From the cell containing the given text, extract its center point as [x, y] coordinate. 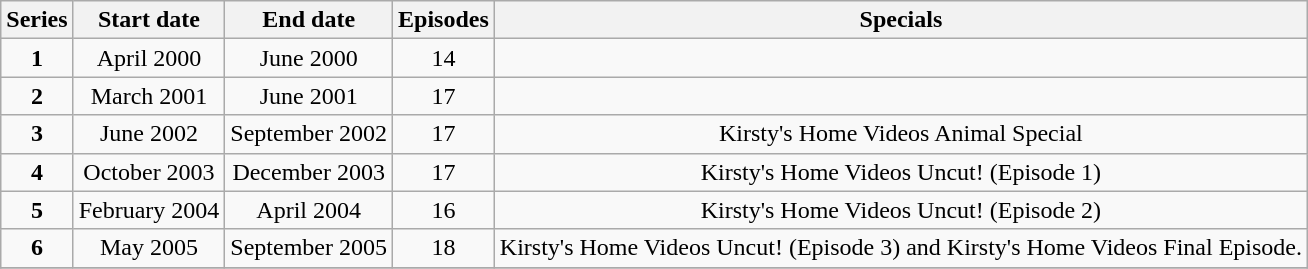
Kirsty's Home Videos Uncut! (Episode 3) and Kirsty's Home Videos Final Episode. [900, 248]
16 [444, 210]
June 2000 [309, 58]
Specials [900, 20]
April 2004 [309, 210]
14 [444, 58]
End date [309, 20]
December 2003 [309, 172]
October 2003 [149, 172]
1 [37, 58]
April 2000 [149, 58]
Start date [149, 20]
February 2004 [149, 210]
Kirsty's Home Videos Uncut! (Episode 2) [900, 210]
18 [444, 248]
May 2005 [149, 248]
September 2005 [309, 248]
September 2002 [309, 134]
March 2001 [149, 96]
3 [37, 134]
4 [37, 172]
2 [37, 96]
Kirsty's Home Videos Uncut! (Episode 1) [900, 172]
Kirsty's Home Videos Animal Special [900, 134]
Episodes [444, 20]
June 2001 [309, 96]
Series [37, 20]
6 [37, 248]
5 [37, 210]
June 2002 [149, 134]
